Detect which cell encompasses the target text, then output its (x, y) center coordinate. 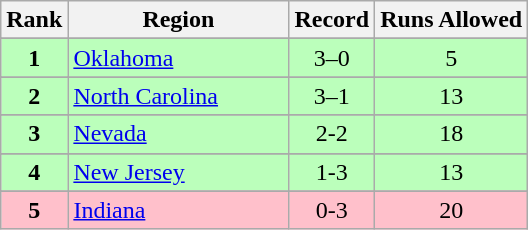
North Carolina (178, 96)
4 (34, 172)
3 (34, 134)
3–1 (332, 96)
Oklahoma (178, 58)
0-3 (332, 210)
Region (178, 20)
3–0 (332, 58)
Runs Allowed (452, 20)
New Jersey (178, 172)
Indiana (178, 210)
20 (452, 210)
1-3 (332, 172)
2-2 (332, 134)
Rank (34, 20)
18 (452, 134)
Nevada (178, 134)
2 (34, 96)
Record (332, 20)
1 (34, 58)
